Extract the (X, Y) coordinate from the center of the cell holding the provided text.  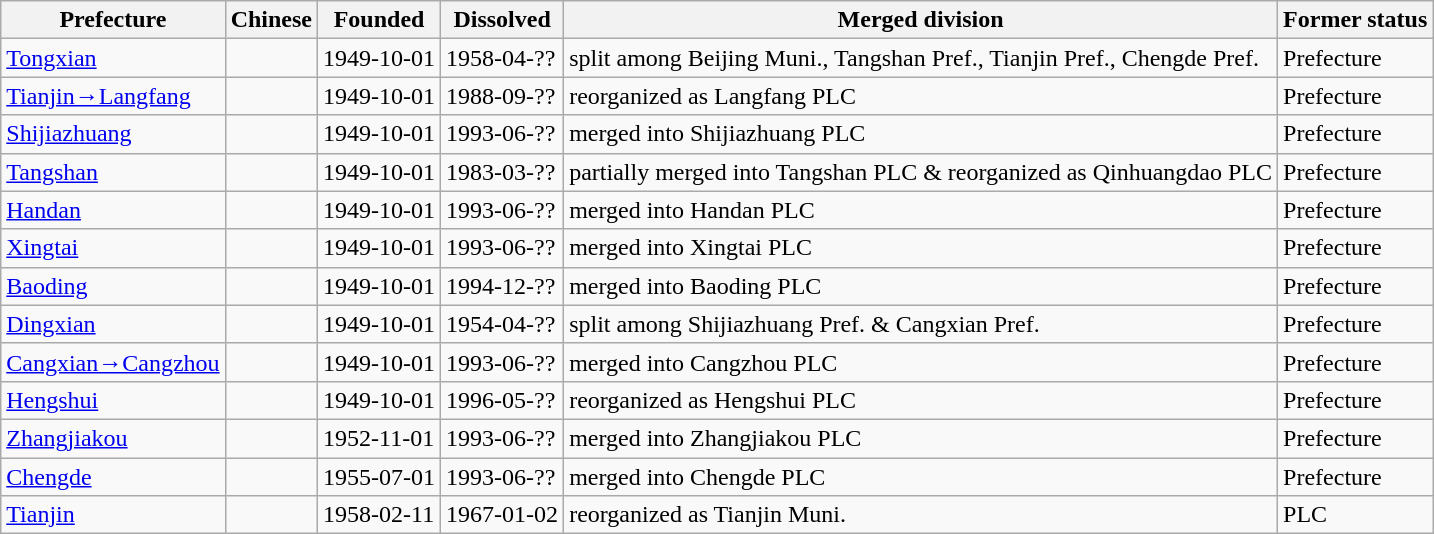
Shijiazhuang (113, 134)
merged into Baoding PLC (921, 286)
Chengde (113, 477)
Former status (1356, 20)
merged into Handan PLC (921, 210)
split among Beijing Muni., Tangshan Pref., Tianjin Pref., Chengde Pref. (921, 58)
Dingxian (113, 324)
1955-07-01 (380, 477)
1996-05-?? (502, 400)
split among Shijiazhuang Pref. & Cangxian Pref. (921, 324)
reorganized as Tianjin Muni. (921, 515)
1958-04-?? (502, 58)
merged into Chengde PLC (921, 477)
Chinese (271, 20)
1958-02-11 (380, 515)
Baoding (113, 286)
partially merged into Tangshan PLC & reorganized as Qinhuangdao PLC (921, 172)
reorganized as Langfang PLC (921, 96)
Xingtai (113, 248)
Tianjin→Langfang (113, 96)
1954-04-?? (502, 324)
1988-09-?? (502, 96)
Handan (113, 210)
Tianjin (113, 515)
Tongxian (113, 58)
Hengshui (113, 400)
PLC (1356, 515)
1994-12-?? (502, 286)
merged into Xingtai PLC (921, 248)
1983-03-?? (502, 172)
merged into Cangzhou PLC (921, 362)
Tangshan (113, 172)
1967-01-02 (502, 515)
Merged division (921, 20)
merged into Shijiazhuang PLC (921, 134)
Cangxian→Cangzhou (113, 362)
merged into Zhangjiakou PLC (921, 438)
reorganized as Hengshui PLC (921, 400)
Zhangjiakou (113, 438)
Founded (380, 20)
Dissolved (502, 20)
1952-11-01 (380, 438)
